Capture the cell that displays the provided text and extract its (X, Y) central coordinate. 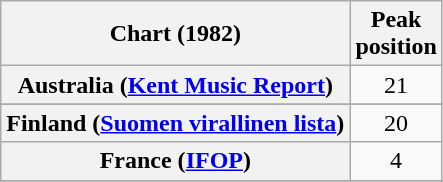
21 (396, 85)
Peakposition (396, 34)
4 (396, 161)
Finland (Suomen virallinen lista) (176, 123)
Chart (1982) (176, 34)
Australia (Kent Music Report) (176, 85)
France (IFOP) (176, 161)
20 (396, 123)
